Return (X, Y) of the center of cell containing provided text 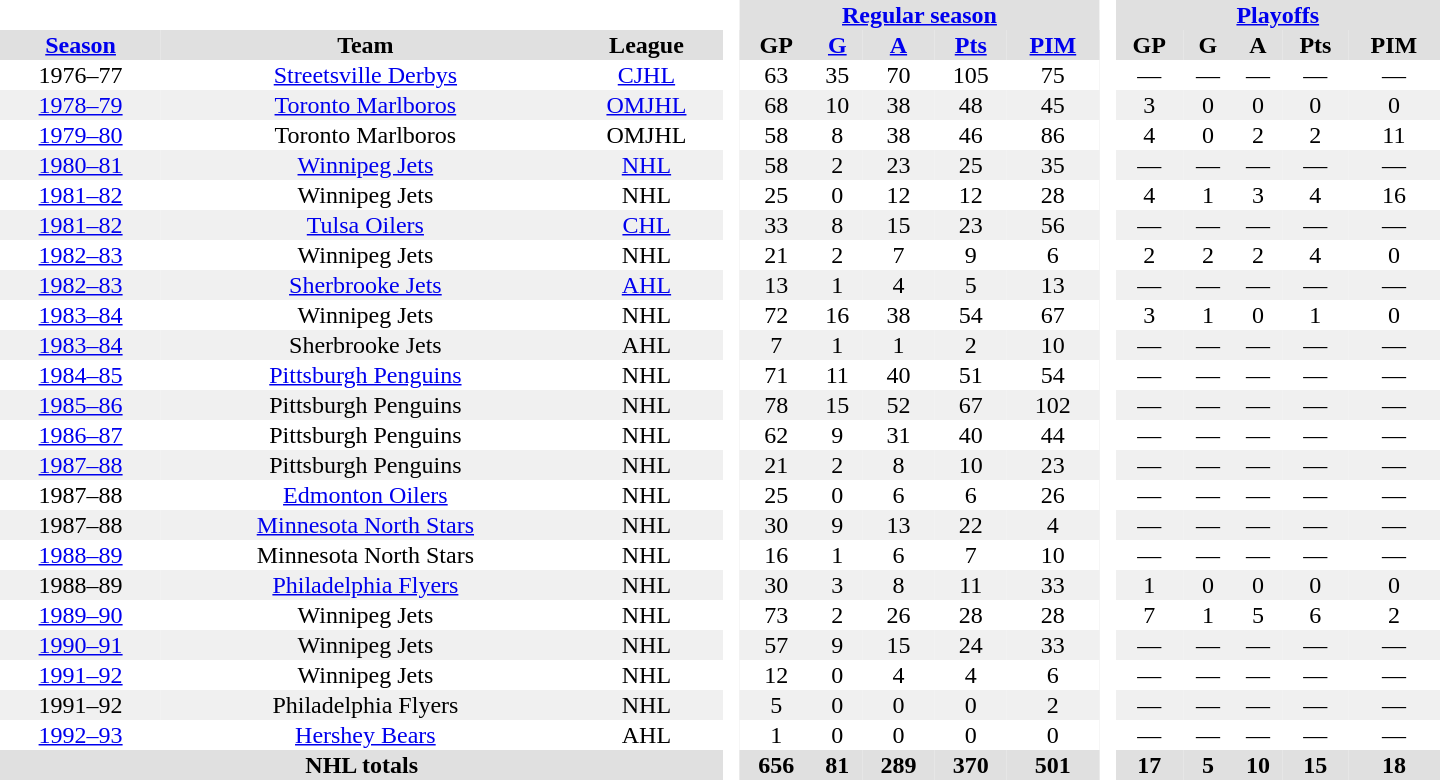
Edmonton Oilers (365, 495)
75 (1053, 75)
Regular season (920, 15)
22 (971, 525)
73 (776, 615)
1990–91 (80, 645)
62 (776, 435)
86 (1053, 135)
57 (776, 645)
44 (1053, 435)
1976–77 (80, 75)
18 (1394, 765)
1984–85 (80, 375)
1992–93 (80, 735)
1985–86 (80, 405)
1980–81 (80, 165)
1979–80 (80, 135)
63 (776, 75)
656 (776, 765)
1978–79 (80, 105)
72 (776, 315)
1986–87 (80, 435)
48 (971, 105)
289 (898, 765)
Team (365, 45)
71 (776, 375)
78 (776, 405)
51 (971, 375)
League (647, 45)
CHL (647, 225)
52 (898, 405)
1989–90 (80, 615)
24 (971, 645)
Playoffs (1278, 15)
Tulsa Oilers (365, 225)
CJHL (647, 75)
31 (898, 435)
68 (776, 105)
70 (898, 75)
105 (971, 75)
Streetsville Derbys (365, 75)
501 (1053, 765)
45 (1053, 105)
Hershey Bears (365, 735)
56 (1053, 225)
46 (971, 135)
102 (1053, 405)
Season (80, 45)
NHL totals (362, 765)
370 (971, 765)
17 (1150, 765)
81 (837, 765)
